Output the [x, y] coordinate of the center of the cell containing the given text.  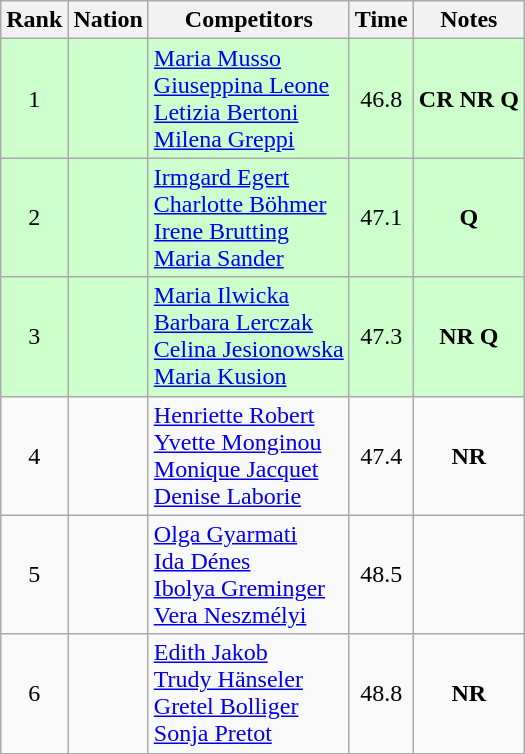
NR Q [468, 336]
2 [34, 218]
Q [468, 218]
47.3 [381, 336]
Maria MussoGiuseppina LeoneLetizia BertoniMilena Greppi [248, 98]
5 [34, 574]
Maria IlwickaBarbara LerczakCelina JesionowskaMaria Kusion [248, 336]
Notes [468, 20]
Nation [108, 20]
47.4 [381, 456]
Henriette RobertYvette MonginouMonique JacquetDenise Laborie [248, 456]
Competitors [248, 20]
1 [34, 98]
Irmgard EgertCharlotte BöhmerIrene BruttingMaria Sander [248, 218]
3 [34, 336]
Olga GyarmatiIda DénesIbolya GremingerVera Neszmélyi [248, 574]
4 [34, 456]
46.8 [381, 98]
48.5 [381, 574]
Time [381, 20]
6 [34, 694]
47.1 [381, 218]
Edith JakobTrudy HänselerGretel BolligerSonja Pretot [248, 694]
48.8 [381, 694]
CR NR Q [468, 98]
Rank [34, 20]
